From the cell containing the given text, extract its center point as (X, Y) coordinate. 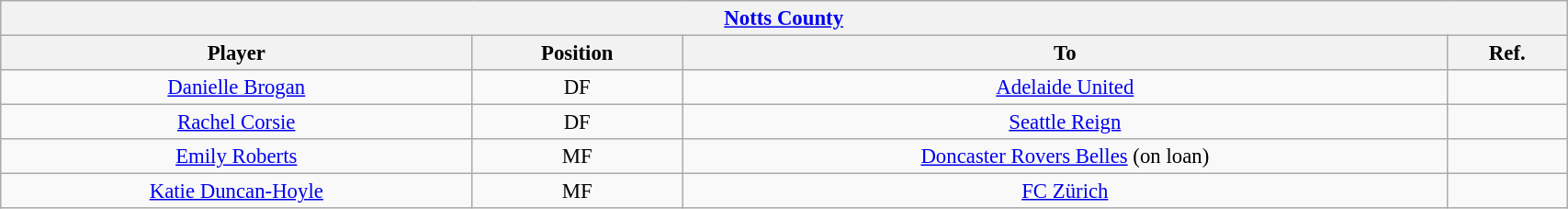
Seattle Reign (1066, 122)
Rachel Corsie (237, 122)
Danielle Brogan (237, 87)
Adelaide United (1066, 87)
FC Zürich (1066, 192)
Katie Duncan-Hoyle (237, 192)
To (1066, 53)
Doncaster Rovers Belles (on loan) (1066, 157)
Position (577, 53)
Player (237, 53)
Ref. (1507, 53)
Notts County (784, 18)
Emily Roberts (237, 157)
